Scan for the cell matching the given text and deliver its (X, Y) coordinate at center. 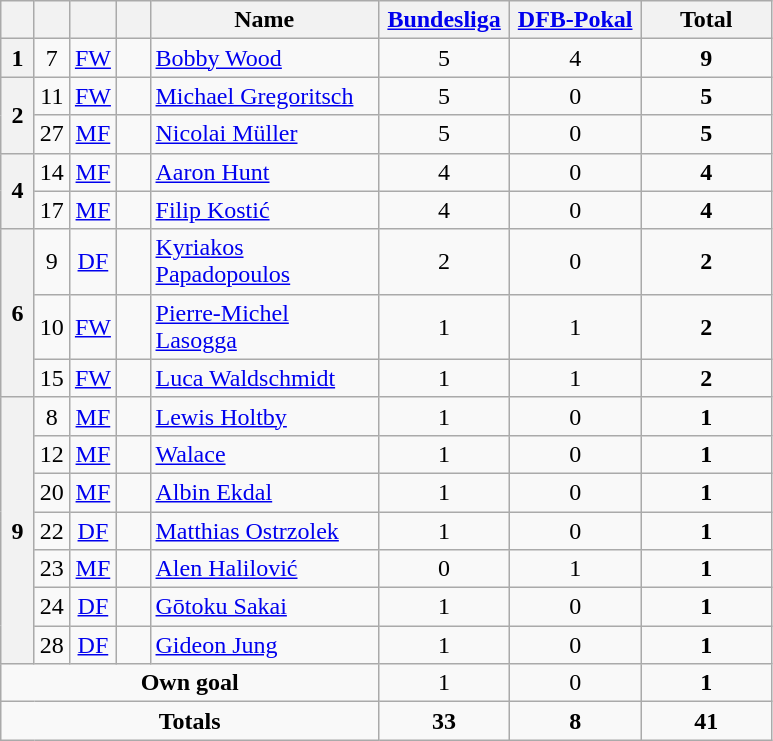
Bobby Wood (264, 58)
10 (52, 326)
Aaron Hunt (264, 172)
Own goal (190, 683)
Albin Ekdal (264, 492)
15 (52, 378)
Totals (190, 721)
41 (706, 721)
6 (18, 313)
Filip Kostić (264, 210)
Kyriakos Papadopoulos (264, 262)
Gōtoku Sakai (264, 607)
17 (52, 210)
Gideon Jung (264, 645)
Pierre-Michel Lasogga (264, 326)
27 (52, 134)
Lewis Holtby (264, 416)
Matthias Ostrzolek (264, 531)
Bundesliga (444, 20)
24 (52, 607)
Alen Halilović (264, 569)
33 (444, 721)
14 (52, 172)
DFB-Pokal (576, 20)
Michael Gregoritsch (264, 96)
Total (706, 20)
11 (52, 96)
12 (52, 454)
23 (52, 569)
Luca Waldschmidt (264, 378)
20 (52, 492)
22 (52, 531)
Nicolai Müller (264, 134)
28 (52, 645)
7 (52, 58)
Name (264, 20)
Walace (264, 454)
